Output the (X, Y) coordinate of the center of the cell containing the given text.  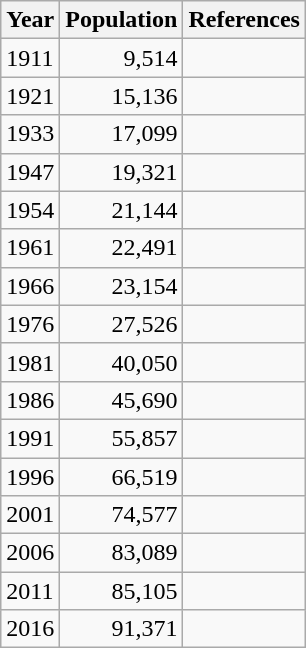
19,321 (122, 172)
74,577 (122, 515)
1991 (30, 438)
27,526 (122, 324)
23,154 (122, 286)
21,144 (122, 210)
2006 (30, 553)
15,136 (122, 96)
85,105 (122, 591)
2011 (30, 591)
2001 (30, 515)
1911 (30, 58)
1996 (30, 477)
91,371 (122, 629)
2016 (30, 629)
1961 (30, 248)
References (244, 20)
1954 (30, 210)
9,514 (122, 58)
1976 (30, 324)
1981 (30, 362)
40,050 (122, 362)
1921 (30, 96)
45,690 (122, 400)
1933 (30, 134)
1947 (30, 172)
22,491 (122, 248)
Population (122, 20)
66,519 (122, 477)
55,857 (122, 438)
1966 (30, 286)
17,099 (122, 134)
83,089 (122, 553)
1986 (30, 400)
Year (30, 20)
